From the cell containing the given text, extract its center point as (x, y) coordinate. 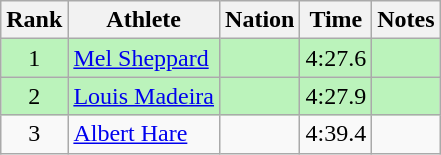
Time (336, 20)
1 (34, 58)
Albert Hare (144, 134)
2 (34, 96)
4:27.9 (336, 96)
Nation (260, 20)
4:27.6 (336, 58)
3 (34, 134)
Notes (406, 20)
Athlete (144, 20)
Rank (34, 20)
Mel Sheppard (144, 58)
4:39.4 (336, 134)
Louis Madeira (144, 96)
